Return [x, y] of the center of cell containing provided text 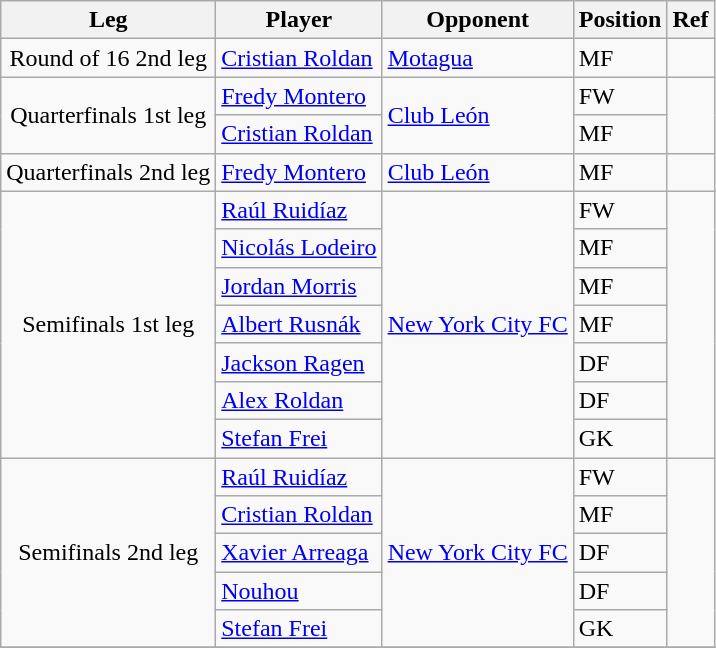
Motagua [478, 58]
Round of 16 2nd leg [108, 58]
Xavier Arreaga [299, 553]
Alex Roldan [299, 400]
Quarterfinals 1st leg [108, 115]
Nicolás Lodeiro [299, 248]
Position [620, 20]
Semifinals 2nd leg [108, 553]
Quarterfinals 2nd leg [108, 172]
Player [299, 20]
Nouhou [299, 591]
Semifinals 1st leg [108, 324]
Ref [690, 20]
Jackson Ragen [299, 362]
Leg [108, 20]
Albert Rusnák [299, 324]
Jordan Morris [299, 286]
Opponent [478, 20]
